Return (x, y) of the center of cell containing provided text 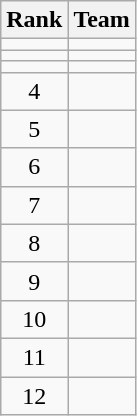
Rank (34, 20)
10 (34, 319)
4 (34, 91)
11 (34, 357)
7 (34, 205)
12 (34, 395)
5 (34, 129)
Team (102, 20)
9 (34, 281)
8 (34, 243)
6 (34, 167)
